Extract the (X, Y) coordinate from the center of the cell holding the provided text.  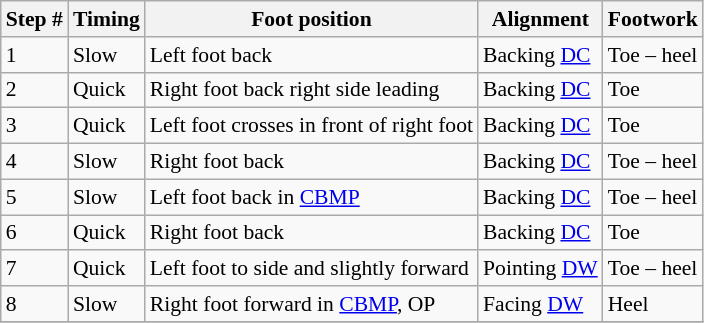
Pointing DW (540, 269)
Right foot back right side leading (312, 90)
Step # (34, 19)
Left foot crosses in front of right foot (312, 126)
Left foot back (312, 55)
Left foot to side and slightly forward (312, 269)
3 (34, 126)
1 (34, 55)
5 (34, 197)
2 (34, 90)
Foot position (312, 19)
Heel (653, 304)
Alignment (540, 19)
6 (34, 233)
7 (34, 269)
Timing (106, 19)
8 (34, 304)
Left foot back in CBMP (312, 197)
Facing DW (540, 304)
4 (34, 162)
Footwork (653, 19)
Right foot forward in CBMP, OP (312, 304)
